Detect which cell encompasses the target text, then output its [x, y] center coordinate. 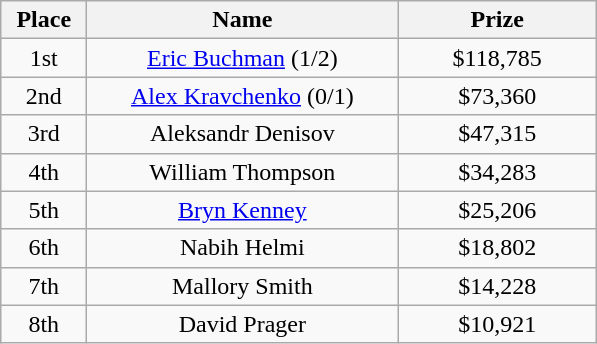
David Prager [242, 324]
2nd [44, 96]
1st [44, 58]
Name [242, 20]
Aleksandr Denisov [242, 134]
8th [44, 324]
5th [44, 210]
$10,921 [498, 324]
$73,360 [498, 96]
3rd [44, 134]
Place [44, 20]
Alex Kravchenko (0/1) [242, 96]
$47,315 [498, 134]
Nabih Helmi [242, 248]
William Thompson [242, 172]
Eric Buchman (1/2) [242, 58]
4th [44, 172]
7th [44, 286]
$25,206 [498, 210]
$14,228 [498, 286]
Prize [498, 20]
$34,283 [498, 172]
Mallory Smith [242, 286]
Bryn Kenney [242, 210]
6th [44, 248]
$18,802 [498, 248]
$118,785 [498, 58]
